Extract the (X, Y) coordinate from the center of the cell holding the provided text.  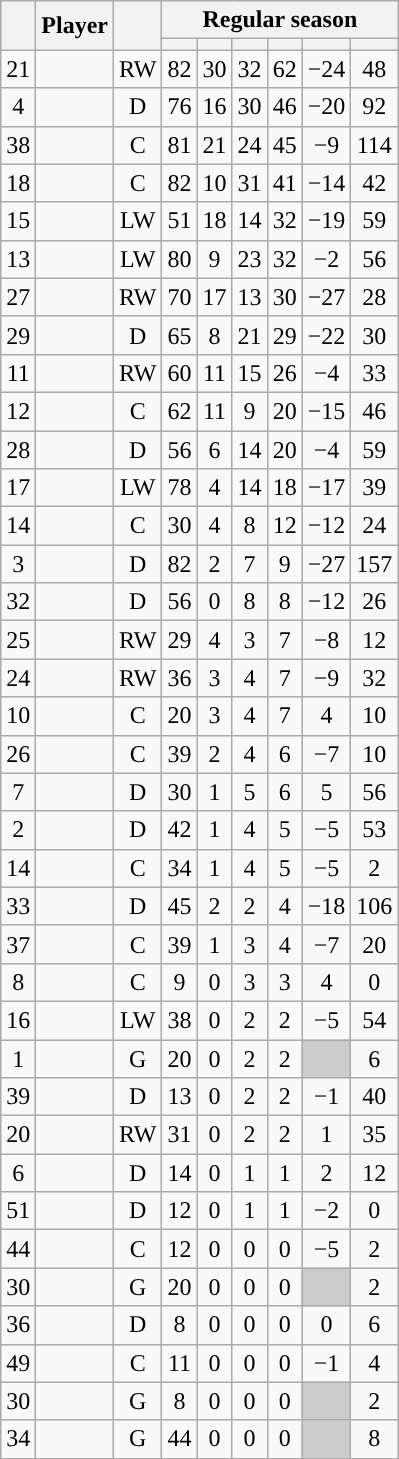
−15 (326, 411)
−18 (326, 906)
−24 (326, 69)
Player (75, 26)
81 (180, 145)
−17 (326, 488)
114 (374, 145)
49 (18, 1363)
25 (18, 640)
Regular season (280, 20)
23 (250, 259)
92 (374, 107)
70 (180, 297)
35 (374, 1135)
54 (374, 1020)
76 (180, 107)
106 (374, 906)
−20 (326, 107)
157 (374, 564)
27 (18, 297)
80 (180, 259)
78 (180, 488)
−14 (326, 183)
53 (374, 830)
65 (180, 335)
−22 (326, 335)
60 (180, 373)
48 (374, 69)
40 (374, 1097)
−19 (326, 221)
−8 (326, 640)
41 (284, 183)
37 (18, 944)
